Extract the (X, Y) coordinate from the center of the cell holding the provided text.  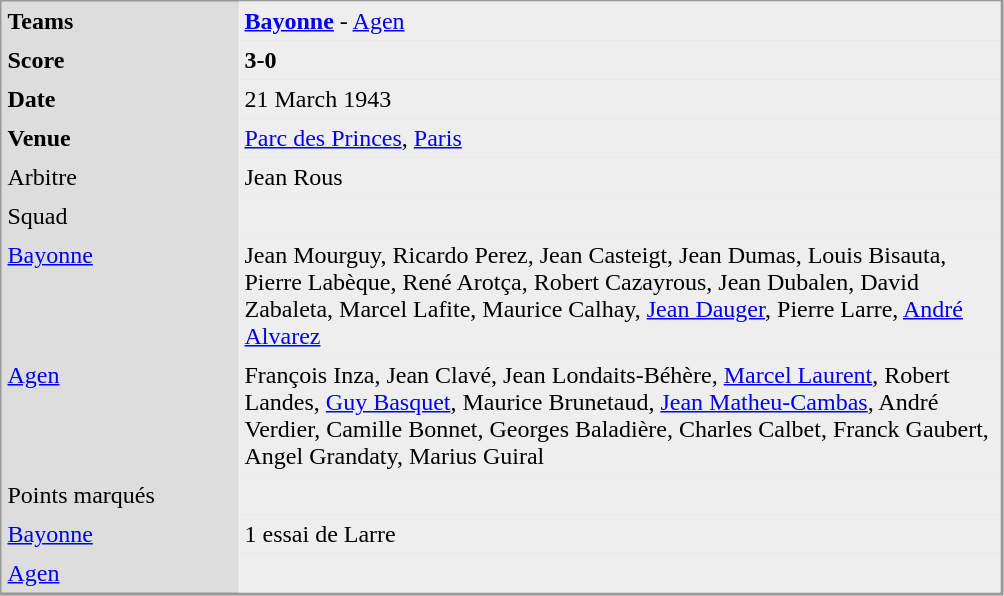
21 March 1943 (619, 100)
Arbitre (120, 178)
Venue (120, 138)
Points marqués (120, 496)
1 essai de Larre (619, 534)
Bayonne - Agen (619, 22)
Date (120, 100)
Squad (120, 216)
3-0 (619, 60)
Jean Rous (619, 178)
Parc des Princes, Paris (619, 138)
Teams (120, 22)
Score (120, 60)
